Return [X, Y] of the center of cell containing provided text 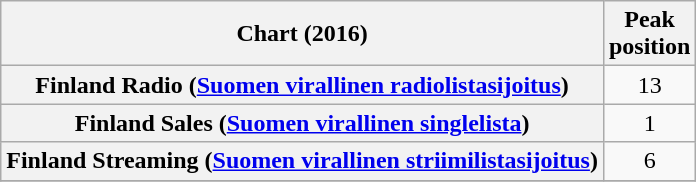
13 [649, 85]
Chart (2016) [302, 34]
Finland Radio (Suomen virallinen radiolistasijoitus) [302, 85]
1 [649, 123]
Peakposition [649, 34]
Finland Streaming (Suomen virallinen striimilistasijoitus) [302, 161]
6 [649, 161]
Finland Sales (Suomen virallinen singlelista) [302, 123]
